Return [X, Y] of the center of cell containing provided text 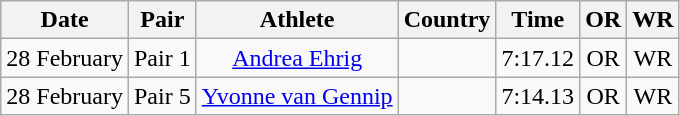
7:17.12 [538, 58]
Pair 1 [162, 58]
7:14.13 [538, 96]
Time [538, 20]
Pair [162, 20]
Yvonne van Gennip [297, 96]
Andrea Ehrig [297, 58]
Athlete [297, 20]
Date [65, 20]
Pair 5 [162, 96]
Country [447, 20]
